Capture the cell that displays the provided text and extract its [X, Y] central coordinate. 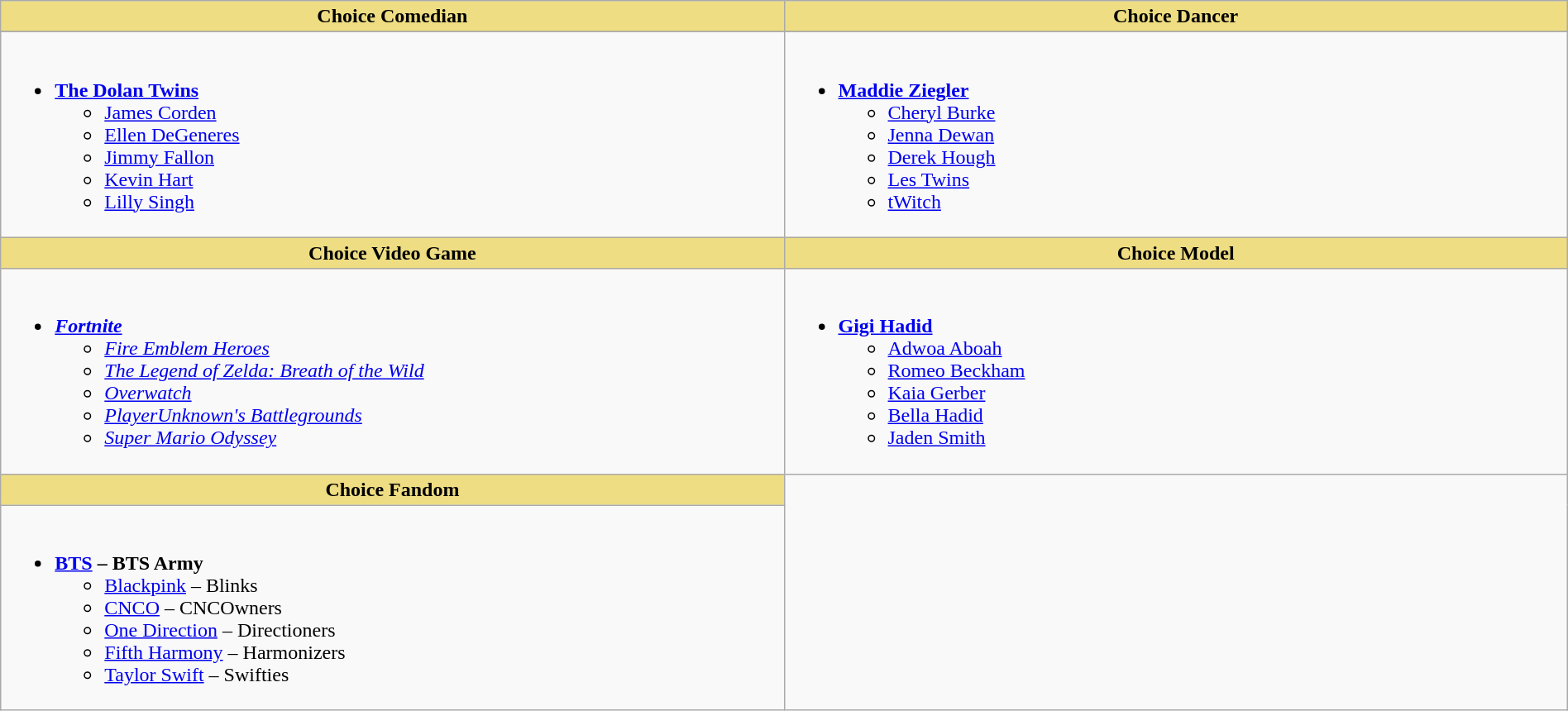
Choice Comedian [392, 17]
Choice Dancer [1176, 17]
Gigi HadidAdwoa AboahRomeo BeckhamKaia GerberBella HadidJaden Smith [1176, 371]
The Dolan TwinsJames CordenEllen DeGeneresJimmy FallonKevin HartLilly Singh [392, 135]
Choice Fandom [392, 489]
FortniteFire Emblem HeroesThe Legend of Zelda: Breath of the WildOverwatchPlayerUnknown's BattlegroundsSuper Mario Odyssey [392, 371]
Choice Video Game [392, 253]
BTS – BTS ArmyBlackpink – BlinksCNCO – CNCOwnersOne Direction – DirectionersFifth Harmony – HarmonizersTaylor Swift – Swifties [392, 608]
Maddie ZieglerCheryl BurkeJenna DewanDerek HoughLes TwinstWitch [1176, 135]
Choice Model [1176, 253]
